Identify which cell holds the provided text, then report its (X, Y) central coordinate. 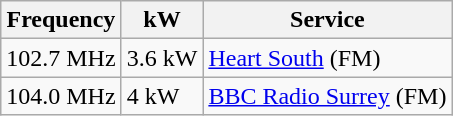
Frequency (61, 20)
BBC Radio Surrey (FM) (328, 96)
102.7 MHz (61, 58)
3.6 kW (162, 58)
kW (162, 20)
4 kW (162, 96)
Heart South (FM) (328, 58)
104.0 MHz (61, 96)
Service (328, 20)
